Return (x, y) of the center of cell containing provided text 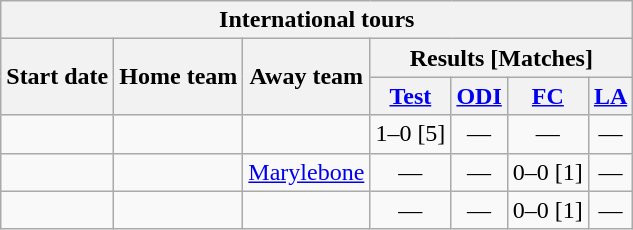
Results [Matches] (502, 58)
LA (610, 96)
ODI (479, 96)
FC (548, 96)
Marylebone (306, 172)
Test (410, 96)
International tours (317, 20)
Start date (58, 77)
Away team (306, 77)
Home team (178, 77)
1–0 [5] (410, 134)
